Find where the given text appears and provide that cell's center as [X, Y] coordinate. 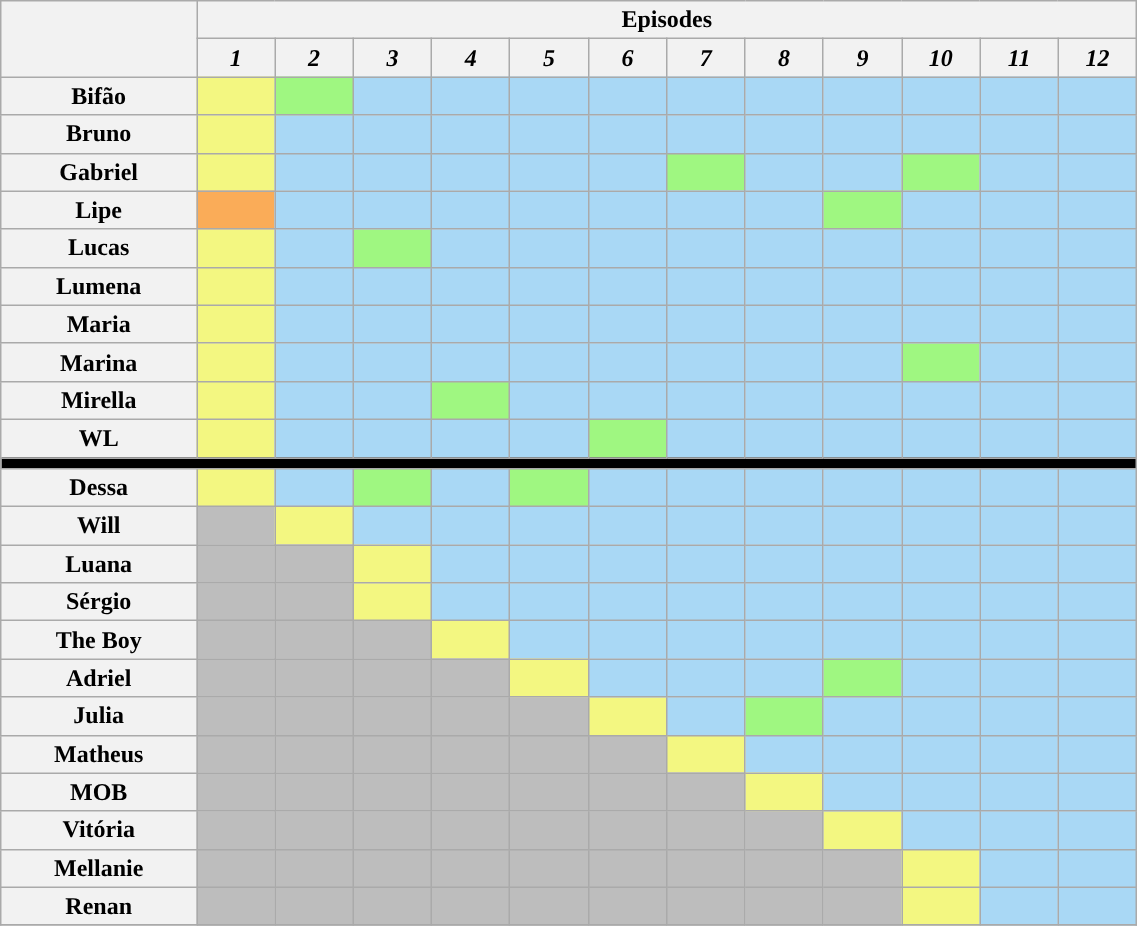
WL [99, 438]
2 [314, 58]
Lumena [99, 286]
11 [1019, 58]
Dessa [99, 488]
8 [784, 58]
MOB [99, 792]
7 [706, 58]
1 [236, 58]
Episodes [667, 20]
Luana [99, 564]
Adriel [99, 678]
Marina [99, 362]
Lipe [99, 210]
12 [1098, 58]
The Boy [99, 640]
5 [549, 58]
Renan [99, 906]
Lucas [99, 248]
Bruno [99, 134]
3 [392, 58]
Bifão [99, 96]
Vitória [99, 830]
4 [471, 58]
Matheus [99, 754]
Sérgio [99, 602]
Gabriel [99, 172]
Mirella [99, 400]
Will [99, 526]
6 [627, 58]
Mellanie [99, 868]
9 [862, 58]
10 [941, 58]
Maria [99, 324]
Julia [99, 716]
